Return [X, Y] of the center of cell containing provided text 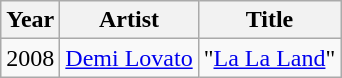
Artist [129, 20]
Year [30, 20]
"La La Land" [270, 58]
2008 [30, 58]
Title [270, 20]
Demi Lovato [129, 58]
